From the cell containing the given text, extract its center point as [X, Y] coordinate. 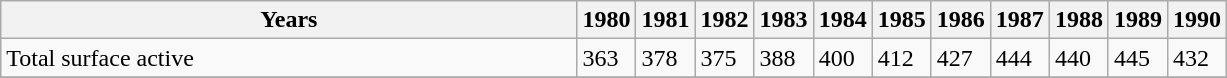
440 [1078, 58]
400 [842, 58]
1980 [606, 20]
1986 [960, 20]
Years [289, 20]
1982 [724, 20]
1984 [842, 20]
363 [606, 58]
1981 [666, 20]
1989 [1138, 20]
445 [1138, 58]
1987 [1020, 20]
1983 [784, 20]
375 [724, 58]
432 [1196, 58]
427 [960, 58]
1990 [1196, 20]
1988 [1078, 20]
388 [784, 58]
1985 [902, 20]
412 [902, 58]
378 [666, 58]
444 [1020, 58]
Total surface active [289, 58]
